Scan for the cell matching the given text and deliver its (X, Y) coordinate at center. 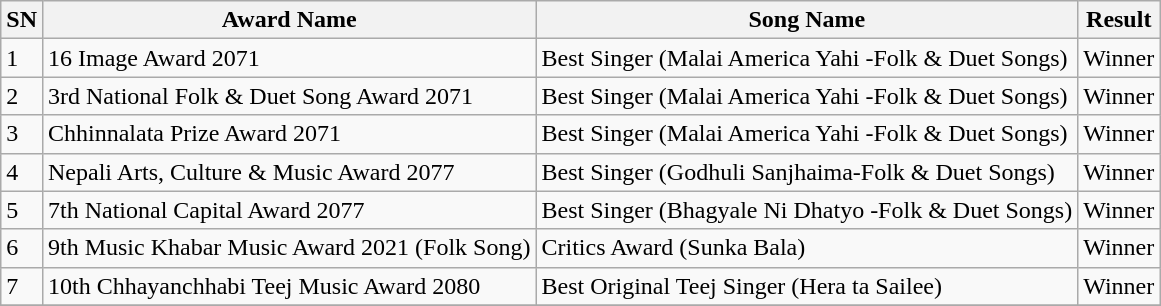
16 Image Award 2071 (289, 58)
5 (22, 210)
1 (22, 58)
3rd National Folk & Duet Song Award 2071 (289, 96)
10th Chhayanchhabi Teej Music Award 2080 (289, 286)
9th Music Khabar Music Award 2021 (Folk Song) (289, 248)
Song Name (807, 20)
2 (22, 96)
7 (22, 286)
3 (22, 134)
Best Original Teej Singer (Hera ta Sailee) (807, 286)
Award Name (289, 20)
Chhinnalata Prize Award 2071 (289, 134)
6 (22, 248)
Best Singer (Godhuli Sanjhaima-Folk & Duet Songs) (807, 172)
Nepali Arts, Culture & Music Award 2077 (289, 172)
7th National Capital Award 2077 (289, 210)
4 (22, 172)
Best Singer (Bhagyale Ni Dhatyo -Folk & Duet Songs) (807, 210)
SN (22, 20)
Critics Award (Sunka Bala) (807, 248)
Result (1119, 20)
